Find where the given text appears and provide that cell's center as (x, y) coordinate. 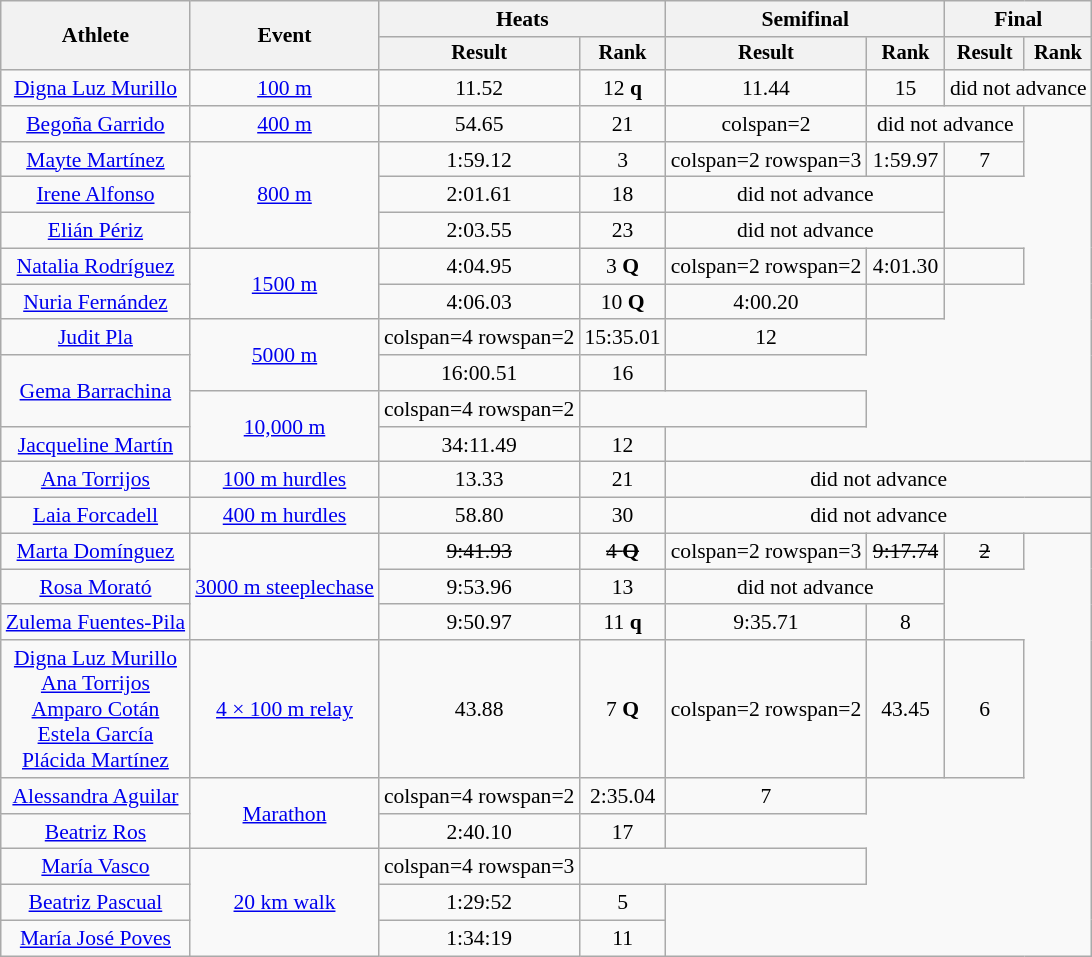
María José Poves (96, 939)
17 (622, 832)
9:50.97 (480, 623)
4:04.95 (480, 267)
15:35.01 (622, 338)
3000 m steeplechase (284, 588)
11 (622, 939)
Athlete (96, 36)
10 Q (622, 302)
7 Q (622, 709)
2:35.04 (622, 796)
5000 m (284, 356)
2:03.55 (480, 231)
2:01.61 (480, 195)
1:34:19 (480, 939)
34:11.49 (480, 445)
Judit Pla (96, 338)
16:00.51 (480, 373)
10,000 m (284, 426)
43.88 (480, 709)
800 m (284, 196)
11.52 (480, 88)
Gema Barrachina (96, 390)
Mayte Martínez (96, 160)
Beatriz Pascual (96, 903)
Final (1018, 19)
Nuria Fernández (96, 302)
16 (622, 373)
9:35.71 (766, 623)
12 q (622, 88)
Event (284, 36)
100 m (284, 88)
58.80 (480, 516)
2:40.10 (480, 832)
Heats (522, 19)
9:53.96 (480, 587)
Elián Périz (96, 231)
Rosa Morató (96, 587)
8 (906, 623)
6 (985, 709)
54.65 (480, 124)
20 km walk (284, 902)
11 q (622, 623)
9:41.93 (480, 552)
1:29:52 (480, 903)
Ana Torrijos (96, 480)
11.44 (766, 88)
13.33 (480, 480)
Beatriz Ros (96, 832)
Marta Domínguez (96, 552)
400 m (284, 124)
2 (985, 552)
1:59.97 (906, 160)
3 (622, 160)
4:00.20 (766, 302)
23 (622, 231)
Natalia Rodríguez (96, 267)
Laia Forcadell (96, 516)
Begoña Garrido (96, 124)
Digna Luz MurilloAna TorrijosAmparo CotánEstela GarcíaPlácida Martínez (96, 709)
100 m hurdles (284, 480)
1500 m (284, 284)
4:01.30 (906, 267)
15 (906, 88)
30 (622, 516)
4 Q (622, 552)
Semifinal (806, 19)
Irene Alfonso (96, 195)
4 × 100 m relay (284, 709)
Jacqueline Martín (96, 445)
43.45 (906, 709)
colspan=4 rowspan=3 (480, 867)
4:06.03 (480, 302)
18 (622, 195)
13 (622, 587)
9:17.74 (906, 552)
Alessandra Aguilar (96, 796)
Digna Luz Murillo (96, 88)
colspan=2 (766, 124)
1:59.12 (480, 160)
María Vasco (96, 867)
3 Q (622, 267)
400 m hurdles (284, 516)
Marathon (284, 814)
5 (622, 903)
Zulema Fuentes-Pila (96, 623)
